Scan for the cell matching the given text and deliver its [x, y] coordinate at center. 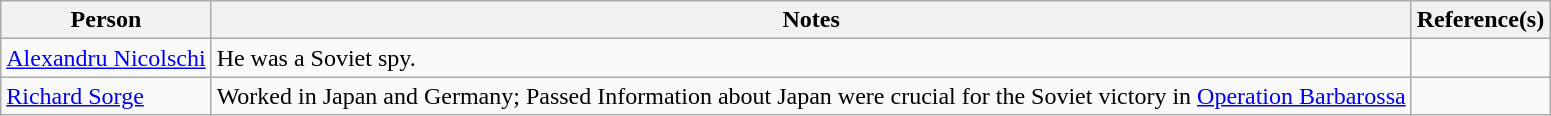
Worked in Japan and Germany; Passed Information about Japan were crucial for the Soviet victory in Operation Barbarossa [811, 96]
Notes [811, 20]
Reference(s) [1480, 20]
Alexandru Nicolschi [106, 58]
Richard Sorge [106, 96]
Person [106, 20]
He was a Soviet spy. [811, 58]
